Find where the given text appears and provide that cell's center as [x, y] coordinate. 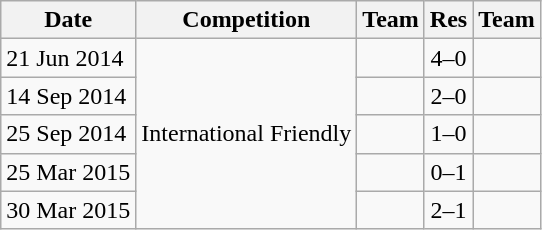
25 Sep 2014 [68, 134]
1–0 [448, 134]
Competition [246, 20]
14 Sep 2014 [68, 96]
2–0 [448, 96]
International Friendly [246, 134]
30 Mar 2015 [68, 210]
25 Mar 2015 [68, 172]
0–1 [448, 172]
Date [68, 20]
Res [448, 20]
21 Jun 2014 [68, 58]
4–0 [448, 58]
2–1 [448, 210]
